Scan for the cell matching the given text and deliver its (x, y) coordinate at center. 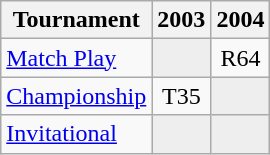
2003 (182, 20)
Invitational (76, 134)
Tournament (76, 20)
Championship (76, 96)
Match Play (76, 58)
R64 (240, 58)
T35 (182, 96)
2004 (240, 20)
